Capture the cell that displays the provided text and extract its [X, Y] central coordinate. 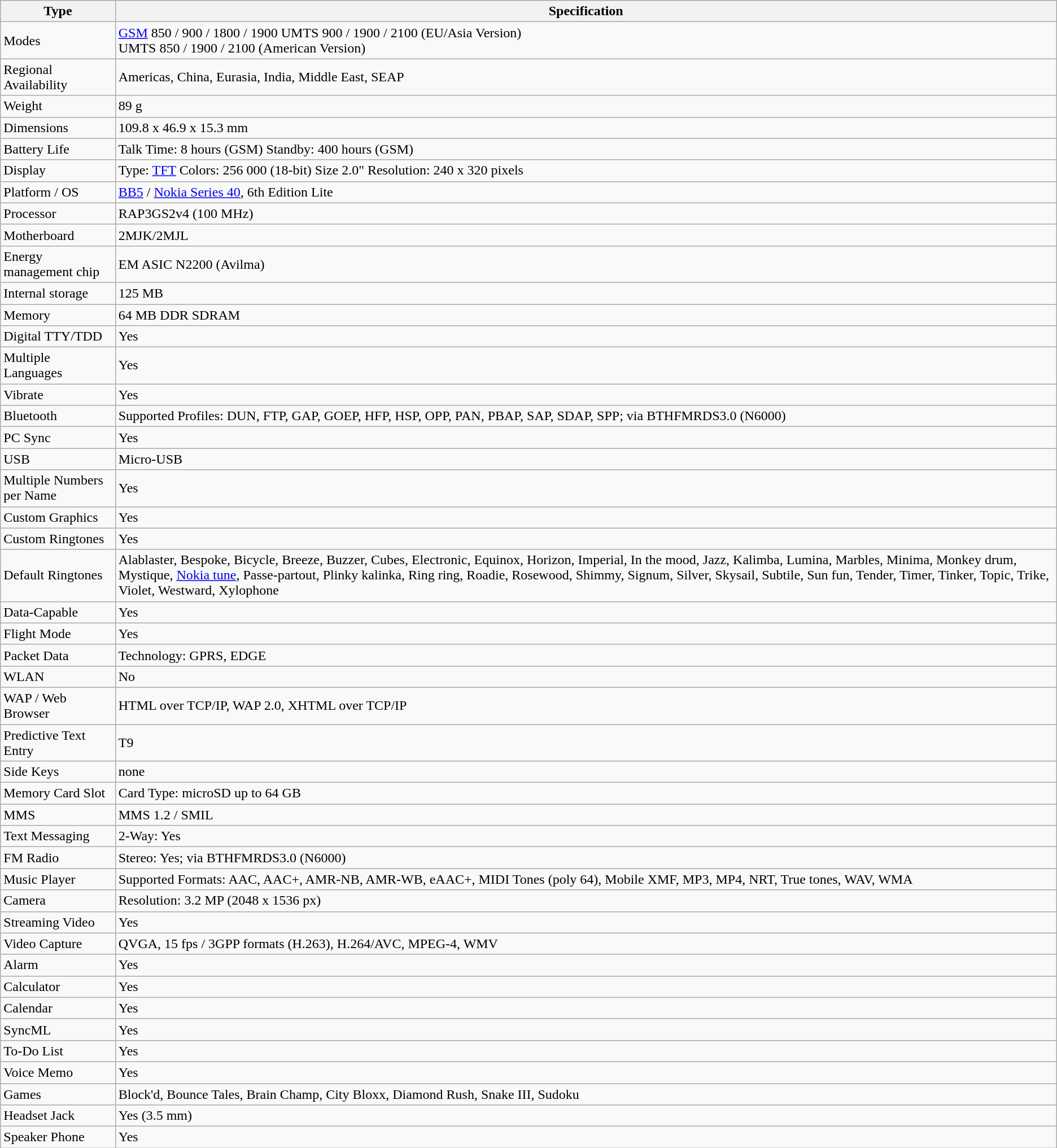
QVGA, 15 fps / 3GPP formats (H.263), H.264/AVC, MPEG-4, WMV [586, 944]
Dimensions [58, 128]
Type: TFT Colors: 256 000 (18-bit) Size 2.0" Resolution: 240 x 320 pixels [586, 171]
Resolution: 3.2 MP (2048 x 1536 px) [586, 901]
SyncML [58, 1029]
Card Type: microSD up to 64 GB [586, 793]
PC Sync [58, 438]
Text Messaging [58, 836]
Music Player [58, 879]
Multiple Languages [58, 366]
Battery Life [58, 149]
To-Do List [58, 1051]
Internal storage [58, 293]
Motherboard [58, 235]
Side Keys [58, 772]
Predictive Text Entry [58, 742]
Processor [58, 213]
FM Radio [58, 858]
Voice Memo [58, 1072]
Energy management chip [58, 264]
Headset Jack [58, 1116]
Type [58, 11]
64 MB DDR SDRAM [586, 315]
Micro-USB [586, 459]
Data-Capable [58, 612]
2MJK/2MJL [586, 235]
2-Way: Yes [586, 836]
Supported Formats: AAC, AAC+, AMR-NB, AMR-WB, eAAC+, MIDI Tones (poly 64), Mobile XMF, MP3, MP4, NRT, True tones, WAV, WMA [586, 879]
Display [58, 171]
Alarm [58, 965]
Memory Card Slot [58, 793]
Regional Availability [58, 77]
Vibrate [58, 395]
Games [58, 1094]
Flight Mode [58, 634]
Block'd, Bounce Tales, Brain Champ, City Bloxx, Diamond Rush, Snake III, Sudoku [586, 1094]
MMS 1.2 / SMIL [586, 815]
125 MB [586, 293]
Streaming Video [58, 922]
109.8 x 46.9 x 15.3 mm [586, 128]
USB [58, 459]
EM ASIC N2200 (Avilma) [586, 264]
WAP / Web Browser [58, 706]
WLAN [58, 676]
Modes [58, 41]
T9 [586, 742]
MMS [58, 815]
Default Ringtones [58, 575]
Calendar [58, 1008]
Camera [58, 901]
89 g [586, 106]
Specification [586, 11]
Calculator [58, 987]
Multiple Numbers per Name [58, 488]
Platform / OS [58, 192]
Packet Data [58, 655]
Custom Ringtones [58, 539]
Weight [58, 106]
Supported Profiles: DUN, FTP, GAP, GOEP, HFP, HSP, OPP, PAN, PBAP, SAP, SDAP, SPP; via BTHFMRDS3.0 (N6000) [586, 416]
Yes (3.5 mm) [586, 1116]
Custom Graphics [58, 517]
Speaker Phone [58, 1137]
Stereo: Yes; via BTHFMRDS3.0 (N6000) [586, 858]
Bluetooth [58, 416]
BB5 / Nokia Series 40, 6th Edition Lite [586, 192]
RAP3GS2v4 (100 MHz) [586, 213]
GSM 850 / 900 / 1800 / 1900 UMTS 900 / 1900 / 2100 (EU/Asia Version)UMTS 850 / 1900 / 2100 (American Version) [586, 41]
Americas, China, Eurasia, India, Middle East, SEAP [586, 77]
Memory [58, 315]
none [586, 772]
No [586, 676]
Video Capture [58, 944]
Digital TTY/TDD [58, 337]
Talk Time: 8 hours (GSM) Standby: 400 hours (GSM) [586, 149]
Technology: GPRS, EDGE [586, 655]
HTML over TCP/IP, WAP 2.0, XHTML over TCP/IP [586, 706]
